From the cell containing the given text, extract its center point as [X, Y] coordinate. 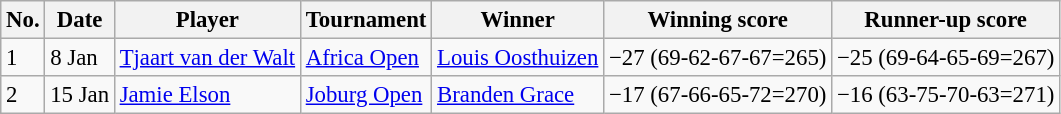
Africa Open [366, 58]
1 [23, 58]
Louis Oosthuizen [518, 58]
−25 (69-64-65-69=267) [946, 58]
−16 (63-75-70-63=271) [946, 95]
15 Jan [80, 95]
Player [207, 20]
Winning score [718, 20]
8 Jan [80, 58]
No. [23, 20]
Branden Grace [518, 95]
Jamie Elson [207, 95]
Tournament [366, 20]
Date [80, 20]
−27 (69-62-67-67=265) [718, 58]
−17 (67-66-65-72=270) [718, 95]
Runner-up score [946, 20]
Joburg Open [366, 95]
2 [23, 95]
Winner [518, 20]
Tjaart van der Walt [207, 58]
